From the cell containing the given text, extract its center point as [x, y] coordinate. 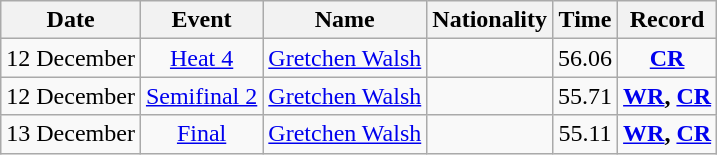
55.11 [586, 134]
Nationality [490, 20]
Final [201, 134]
Record [668, 20]
13 December [71, 134]
Heat 4 [201, 58]
Time [586, 20]
55.71 [586, 96]
Semifinal 2 [201, 96]
Event [201, 20]
CR [668, 58]
Date [71, 20]
56.06 [586, 58]
Name [345, 20]
